Return the [X, Y] coordinate for the center point of the cell that contains the specified text.  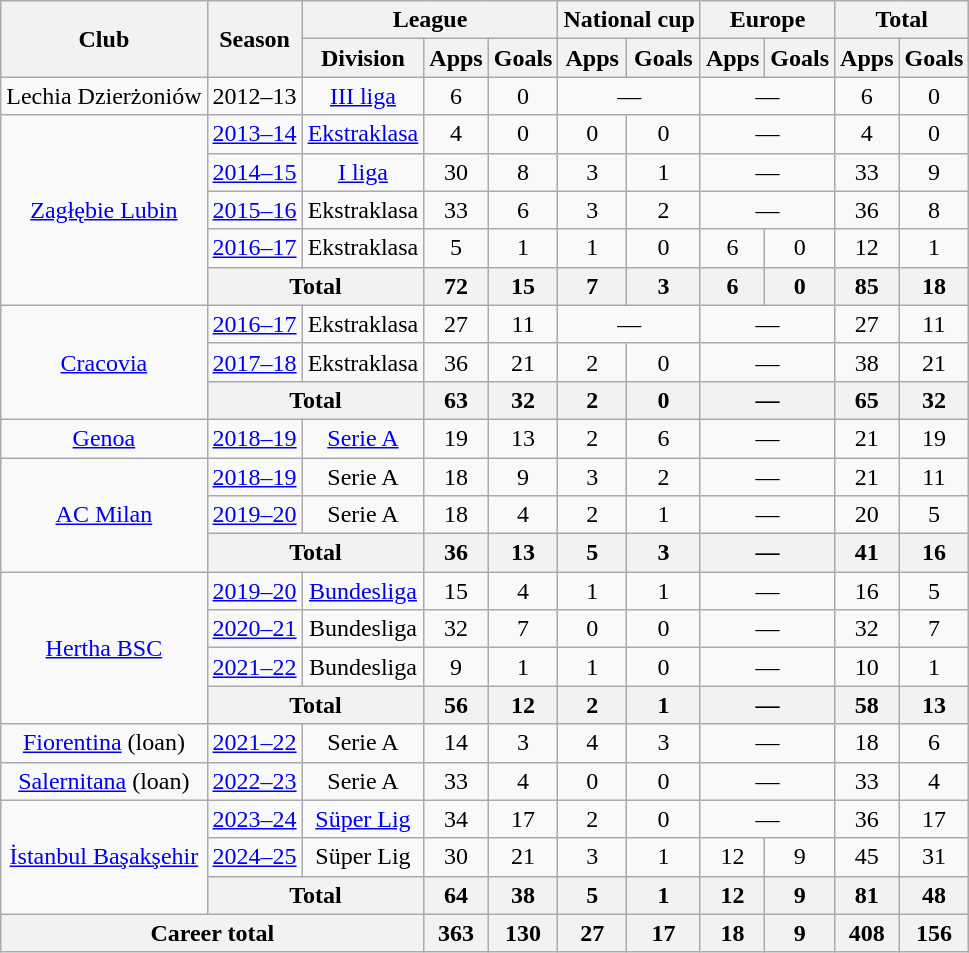
Career total [212, 933]
2014–15 [254, 172]
58 [867, 705]
2015–16 [254, 210]
2024–25 [254, 857]
10 [867, 667]
34 [456, 819]
2013–14 [254, 134]
Cracovia [104, 362]
AC Milan [104, 515]
130 [523, 933]
31 [934, 857]
63 [456, 400]
56 [456, 705]
14 [456, 743]
Club [104, 39]
2023–24 [254, 819]
İstanbul Başakşehir [104, 857]
III liga [363, 96]
156 [934, 933]
Genoa [104, 438]
64 [456, 895]
85 [867, 286]
72 [456, 286]
Salernitana (loan) [104, 781]
48 [934, 895]
363 [456, 933]
Division [363, 58]
Fiorentina (loan) [104, 743]
2022–23 [254, 781]
2017–18 [254, 362]
Lechia Dzierżoniów [104, 96]
2020–21 [254, 629]
408 [867, 933]
League [430, 20]
41 [867, 553]
I liga [363, 172]
2012–13 [254, 96]
45 [867, 857]
20 [867, 515]
65 [867, 400]
Hertha BSC [104, 648]
Zagłębie Lubin [104, 210]
National cup [629, 20]
Season [254, 39]
Europe [767, 20]
81 [867, 895]
